Return the [X, Y] coordinate for the center point of the cell that contains the specified text.  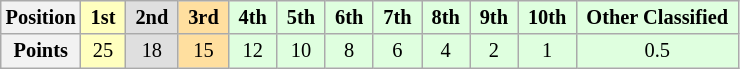
18 [152, 51]
Points [41, 51]
15 [203, 51]
Other Classified [657, 17]
6th [349, 17]
12 [253, 51]
0.5 [657, 51]
7th [397, 17]
9th [494, 17]
3rd [203, 17]
25 [104, 51]
Position [41, 17]
4th [253, 17]
8 [349, 51]
10th [547, 17]
2nd [152, 17]
5th [301, 17]
8th [446, 17]
1st [104, 17]
10 [301, 51]
2 [494, 51]
1 [547, 51]
4 [446, 51]
6 [397, 51]
